Output the [x, y] coordinate of the center of the cell containing the given text.  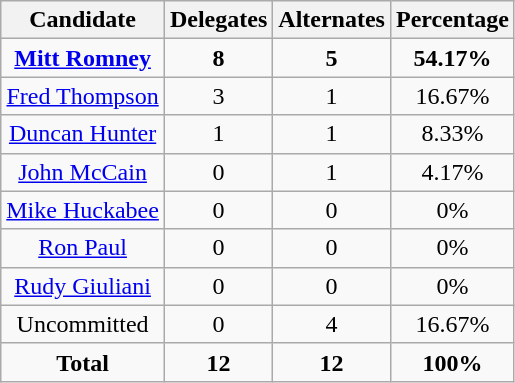
John McCain [83, 172]
Mitt Romney [83, 58]
Mike Huckabee [83, 210]
Rudy Giuliani [83, 286]
8 [218, 58]
Candidate [83, 20]
Fred Thompson [83, 96]
3 [218, 96]
5 [332, 58]
54.17% [452, 58]
4.17% [452, 172]
Delegates [218, 20]
Ron Paul [83, 248]
Total [83, 362]
8.33% [452, 134]
Uncommitted [83, 324]
Duncan Hunter [83, 134]
Percentage [452, 20]
Alternates [332, 20]
4 [332, 324]
100% [452, 362]
